Pinpoint the cell where the given text exists, returning its (X, Y) midpoint coordinate. 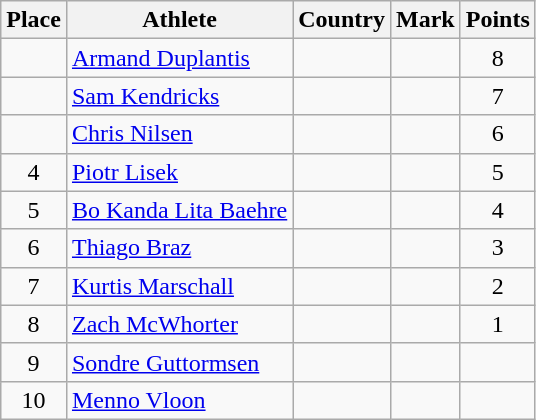
Sondre Guttormsen (179, 362)
2 (498, 286)
Armand Duplantis (179, 58)
9 (34, 362)
Bo Kanda Lita Baehre (179, 210)
Athlete (179, 20)
Kurtis Marschall (179, 286)
Zach McWhorter (179, 324)
Sam Kendricks (179, 96)
Mark (425, 20)
Country (342, 20)
Place (34, 20)
Points (498, 20)
Piotr Lisek (179, 172)
10 (34, 400)
3 (498, 248)
Thiago Braz (179, 248)
1 (498, 324)
Menno Vloon (179, 400)
Chris Nilsen (179, 134)
